Capture the cell that displays the provided text and extract its (X, Y) central coordinate. 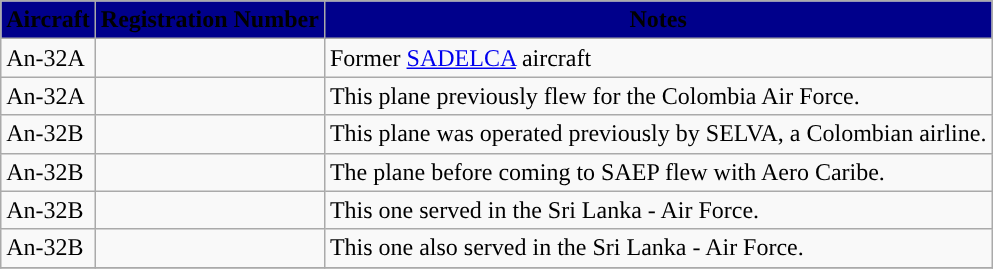
Аn-32А (48, 58)
Registration Number (210, 20)
This plane previously flew for the Colombia Air Force. (658, 96)
Former SADELCA aircraft (658, 58)
Aircraft (48, 20)
An-32A (48, 96)
This one also served in the Sri Lanka - Air Force. (658, 248)
This one served in the Sri Lanka - Air Force. (658, 210)
The plane before coming to SAEP flew with Aero Caribe. (658, 172)
This plane was operated previously by SELVA, a Colombian airline. (658, 134)
Notes (658, 20)
